Find where the given text appears and provide that cell's center as [x, y] coordinate. 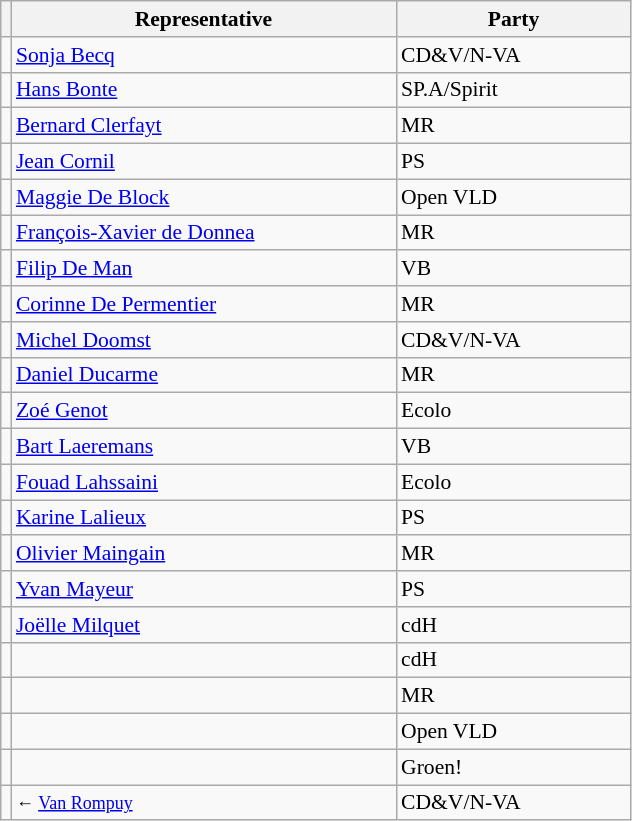
Michel Doomst [204, 340]
Joëlle Milquet [204, 625]
Bernard Clerfayt [204, 126]
Corinne De Permentier [204, 304]
Filip De Man [204, 269]
Fouad Lahssaini [204, 482]
Jean Cornil [204, 162]
SP.A/Spirit [514, 90]
Zoé Genot [204, 411]
Bart Laeremans [204, 447]
Groen! [514, 767]
Party [514, 19]
← Van Rompuy [204, 803]
Hans Bonte [204, 90]
François-Xavier de Donnea [204, 233]
Karine Lalieux [204, 518]
Yvan Mayeur [204, 589]
Olivier Maingain [204, 554]
Daniel Ducarme [204, 375]
Representative [204, 19]
Sonja Becq [204, 55]
Maggie De Block [204, 197]
